Provide the [X, Y] coordinate of the cell's center where the given text is located.  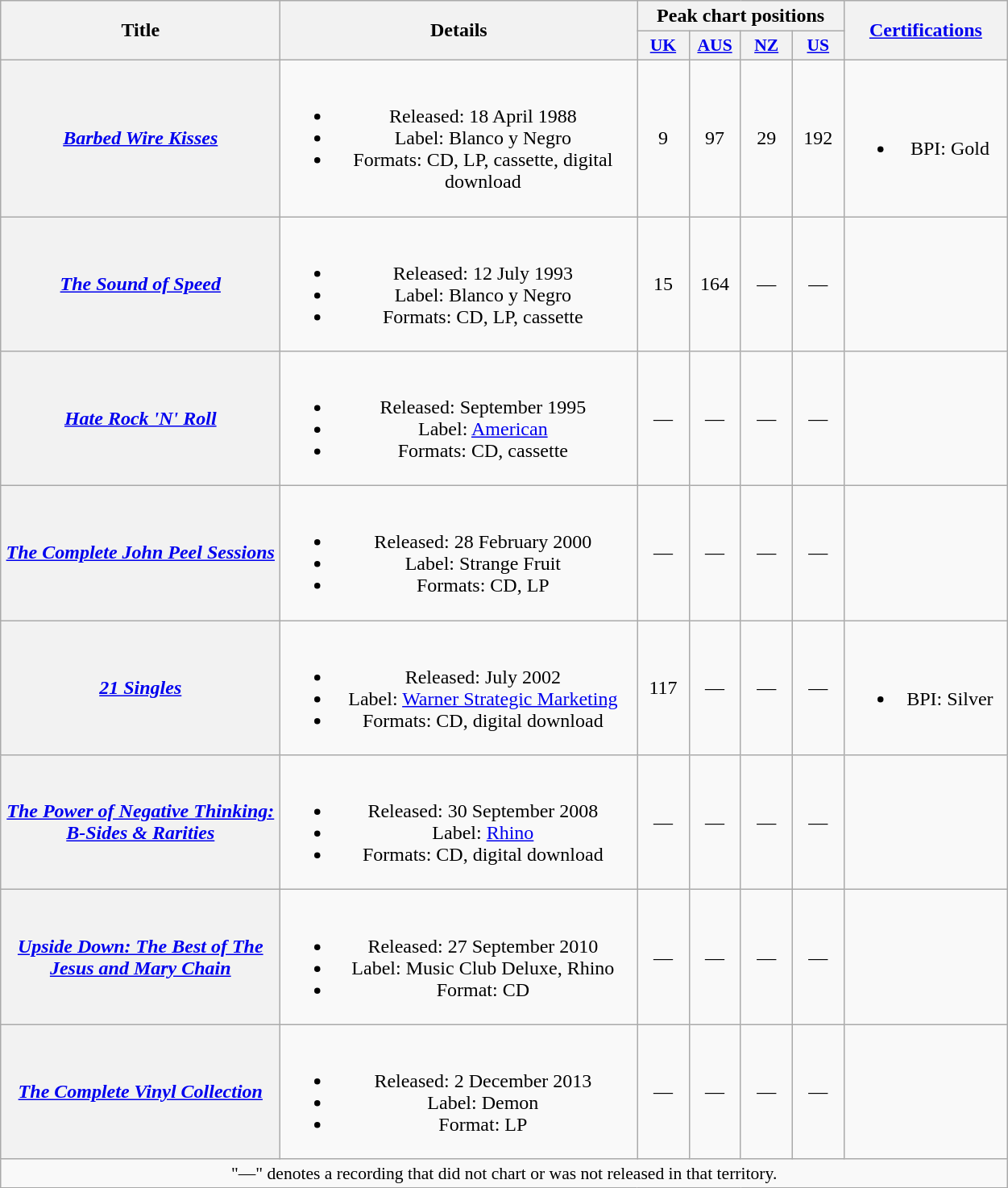
The Complete John Peel Sessions [140, 553]
BPI: Silver [925, 688]
Released: July 2002Label: Warner Strategic MarketingFormats: CD, digital download [459, 688]
Certifications [925, 31]
21 Singles [140, 688]
29 [766, 138]
AUS [715, 46]
"—" denotes a recording that did not chart or was not released in that territory. [504, 1173]
US [818, 46]
Details [459, 31]
Released: September 1995Label: AmericanFormats: CD, cassette [459, 419]
The Power of Negative Thinking: B-Sides & Rarities [140, 822]
117 [663, 688]
9 [663, 138]
The Sound of Speed [140, 284]
192 [818, 138]
Peak chart positions [740, 16]
Hate Rock 'N' Roll [140, 419]
Released: 12 July 1993Label: Blanco y NegroFormats: CD, LP, cassette [459, 284]
97 [715, 138]
Released: 28 February 2000Label: Strange FruitFormats: CD, LP [459, 553]
Released: 2 December 2013Label: DemonFormat: LP [459, 1091]
Released: 27 September 2010Label: Music Club Deluxe, RhinoFormat: CD [459, 957]
15 [663, 284]
Upside Down: The Best of The Jesus and Mary Chain [140, 957]
NZ [766, 46]
Released: 18 April 1988Label: Blanco y NegroFormats: CD, LP, cassette, digital download [459, 138]
BPI: Gold [925, 138]
Title [140, 31]
Released: 30 September 2008Label: RhinoFormats: CD, digital download [459, 822]
UK [663, 46]
The Complete Vinyl Collection [140, 1091]
164 [715, 284]
Barbed Wire Kisses [140, 138]
